Extract the [X, Y] coordinate from the center of the cell holding the provided text.  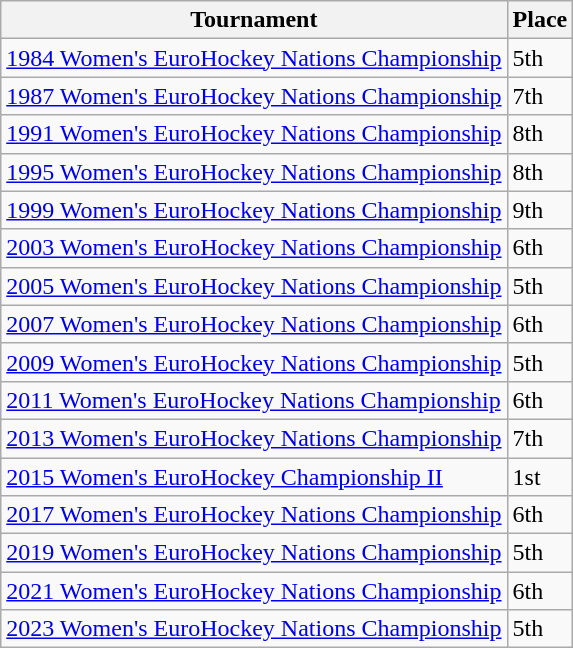
2017 Women's EuroHockey Nations Championship [254, 515]
2003 Women's EuroHockey Nations Championship [254, 248]
2015 Women's EuroHockey Championship II [254, 477]
Place [540, 20]
2021 Women's EuroHockey Nations Championship [254, 591]
1999 Women's EuroHockey Nations Championship [254, 210]
1987 Women's EuroHockey Nations Championship [254, 96]
1995 Women's EuroHockey Nations Championship [254, 172]
1991 Women's EuroHockey Nations Championship [254, 134]
2009 Women's EuroHockey Nations Championship [254, 362]
1984 Women's EuroHockey Nations Championship [254, 58]
2019 Women's EuroHockey Nations Championship [254, 553]
2023 Women's EuroHockey Nations Championship [254, 629]
9th [540, 210]
2013 Women's EuroHockey Nations Championship [254, 438]
2007 Women's EuroHockey Nations Championship [254, 324]
1st [540, 477]
Tournament [254, 20]
2011 Women's EuroHockey Nations Championship [254, 400]
2005 Women's EuroHockey Nations Championship [254, 286]
